Scan for the cell matching the given text and deliver its [X, Y] coordinate at center. 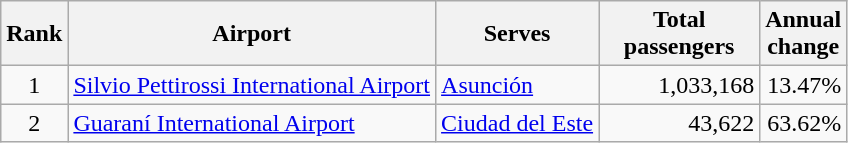
Totalpassengers [680, 34]
Silvio Pettirossi International Airport [252, 85]
Serves [518, 34]
1 [34, 85]
13.47% [804, 85]
Asunción [518, 85]
Ciudad del Este [518, 123]
43,622 [680, 123]
Rank [34, 34]
63.62% [804, 123]
2 [34, 123]
Guaraní International Airport [252, 123]
Annualchange [804, 34]
Airport [252, 34]
1,033,168 [680, 85]
